Scan for the cell matching the given text and deliver its [x, y] coordinate at center. 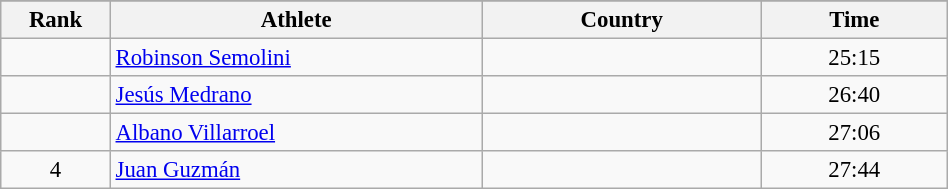
Country [622, 20]
27:06 [854, 133]
Juan Guzmán [296, 170]
Jesús Medrano [296, 95]
26:40 [854, 95]
4 [56, 170]
25:15 [854, 58]
Rank [56, 20]
27:44 [854, 170]
Time [854, 20]
Athlete [296, 20]
Albano Villarroel [296, 133]
Robinson Semolini [296, 58]
